Provide the [X, Y] coordinate of the cell's center where the given text is located.  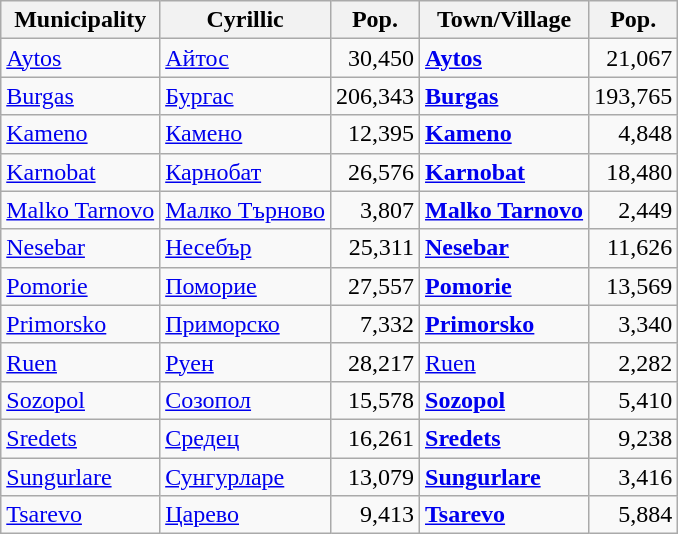
13,079 [374, 477]
Карнобат [246, 172]
Средец [246, 438]
12,395 [374, 134]
Созопол [246, 400]
28,217 [374, 362]
Cyrillic [246, 20]
16,261 [374, 438]
5,884 [634, 515]
3,340 [634, 324]
30,450 [374, 58]
Царево [246, 515]
Сунгурларе [246, 477]
18,480 [634, 172]
5,410 [634, 400]
25,311 [374, 248]
9,238 [634, 438]
15,578 [374, 400]
Айтос [246, 58]
26,576 [374, 172]
2,282 [634, 362]
9,413 [374, 515]
3,416 [634, 477]
Приморско [246, 324]
Бургас [246, 96]
27,557 [374, 286]
11,626 [634, 248]
Town/Village [504, 20]
21,067 [634, 58]
2,449 [634, 210]
Малко Търново [246, 210]
13,569 [634, 286]
7,332 [374, 324]
Несебър [246, 248]
Руен [246, 362]
Municipality [80, 20]
193,765 [634, 96]
3,807 [374, 210]
Камено [246, 134]
4,848 [634, 134]
Поморие [246, 286]
206,343 [374, 96]
